Detect which cell encompasses the target text, then output its [X, Y] center coordinate. 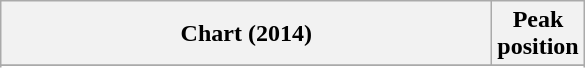
Chart (2014) [246, 34]
Peakposition [538, 34]
